For the text-containing cell, return its midpoint in (x, y) coordinate format. 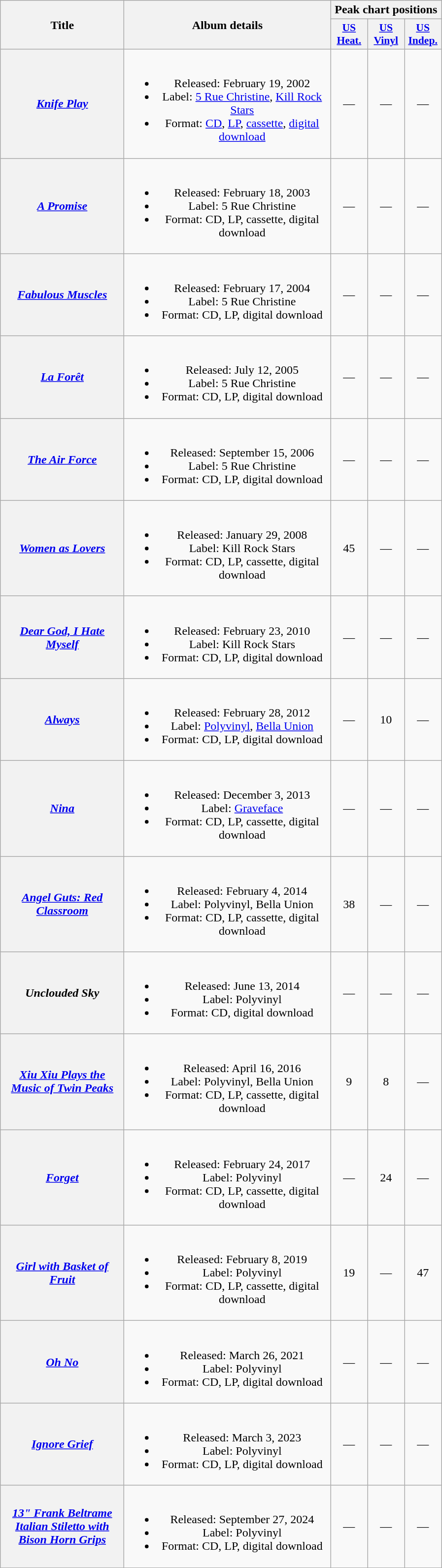
Ignore Grief (62, 1444)
45 (349, 548)
Released: September 27, 2024Label: PolyvinylFormat: CD, LP, digital download (228, 1527)
Released: February 23, 2010Label: Kill Rock StarsFormat: CD, LP, digital download (228, 637)
8 (386, 1082)
Peak chart positions (386, 10)
Released: July 12, 2005Label: 5 Rue ChristineFormat: CD, LP, digital download (228, 377)
Released: March 26, 2021Label: PolyvinylFormat: CD, LP, digital download (228, 1362)
Released: February 24, 2017Label: PolyvinylFormat: CD, LP, cassette, digital download (228, 1177)
9 (349, 1082)
Released: February 17, 2004Label: 5 Rue ChristineFormat: CD, LP, digital download (228, 294)
10 (386, 719)
Knife Play (62, 103)
Dear God, I Hate Myself (62, 637)
Women as Lovers (62, 548)
Released: September 15, 2006Label: 5 Rue ChristineFormat: CD, LP, digital download (228, 459)
Released: April 16, 2016Label: Polyvinyl, Bella UnionFormat: CD, LP, cassette, digital download (228, 1082)
Released: February 18, 2003Label: 5 Rue ChristineFormat: CD, LP, cassette, digital download (228, 206)
Always (62, 719)
Xiu Xiu Plays the Music of Twin Peaks (62, 1082)
Fabulous Muscles (62, 294)
USIndep. (423, 34)
The Air Force (62, 459)
Released: January 29, 2008Label: Kill Rock StarsFormat: CD, LP, cassette, digital download (228, 548)
13" Frank Beltrame Italian Stiletto with Bison Horn Grips (62, 1527)
Forget (62, 1177)
La Forêt (62, 377)
Oh No (62, 1362)
Released: June 13, 2014Label: PolyvinylFormat: CD, digital download (228, 993)
47 (423, 1273)
Unclouded Sky (62, 993)
Title (62, 25)
Nina (62, 808)
Released: February 8, 2019Label: PolyvinylFormat: CD, LP, cassette, digital download (228, 1273)
38 (349, 904)
24 (386, 1177)
Released: December 3, 2013Label: GravefaceFormat: CD, LP, cassette, digital download (228, 808)
USHeat. (349, 34)
USVinyl (386, 34)
Angel Guts: Red Classroom (62, 904)
Girl with Basket of Fruit (62, 1273)
Released: February 19, 2002Label: 5 Rue Christine, Kill Rock StarsFormat: CD, LP, cassette, digital download (228, 103)
A Promise (62, 206)
Album details (228, 25)
Released: February 28, 2012Label: Polyvinyl, Bella UnionFormat: CD, LP, digital download (228, 719)
Released: March 3, 2023Label: PolyvinylFormat: CD, LP, digital download (228, 1444)
Released: February 4, 2014Label: Polyvinyl, Bella UnionFormat: CD, LP, cassette, digital download (228, 904)
19 (349, 1273)
